Output the (x, y) coordinate of the center of the cell containing the given text.  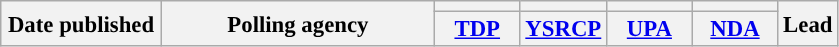
Polling agency (298, 24)
Lead (808, 24)
UPA (650, 30)
TDP (477, 30)
YSRCP (564, 30)
NDA (735, 30)
Date published (82, 24)
